Capture the cell that displays the provided text and extract its [x, y] central coordinate. 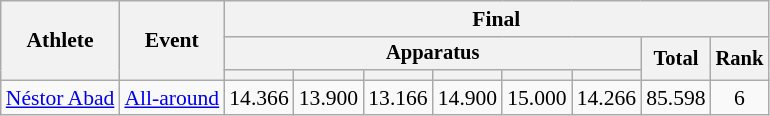
14.900 [468, 98]
15.000 [536, 98]
All-around [172, 98]
Total [676, 58]
Athlete [60, 40]
Néstor Abad [60, 98]
13.900 [328, 98]
Rank [740, 58]
85.598 [676, 98]
Final [496, 19]
14.266 [606, 98]
Event [172, 40]
14.366 [258, 98]
Apparatus [432, 54]
6 [740, 98]
13.166 [398, 98]
